Locate the cell with the specified text and output its (x, y) center coordinate. 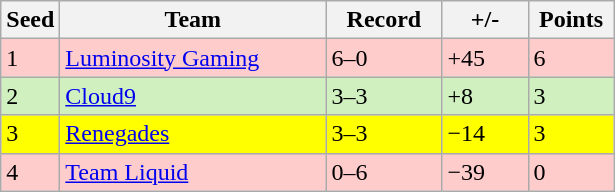
Team (193, 20)
Luminosity Gaming (193, 58)
Team Liquid (193, 172)
0–6 (384, 172)
Renegades (193, 134)
Cloud9 (193, 96)
+8 (485, 96)
Record (384, 20)
1 (30, 58)
4 (30, 172)
Points (571, 20)
Seed (30, 20)
−14 (485, 134)
+/- (485, 20)
6 (571, 58)
+45 (485, 58)
6–0 (384, 58)
−39 (485, 172)
2 (30, 96)
0 (571, 172)
